Pinpoint the cell where the given text exists, returning its [X, Y] midpoint coordinate. 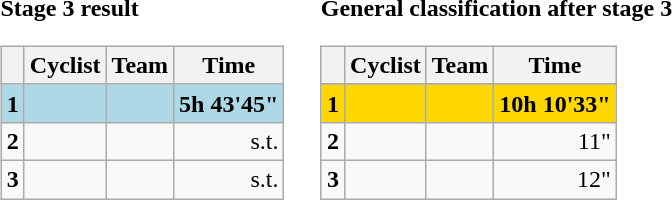
11" [555, 141]
10h 10'33" [555, 103]
12" [555, 179]
5h 43'45" [229, 103]
